Find where the given text appears and provide that cell's center as [X, Y] coordinate. 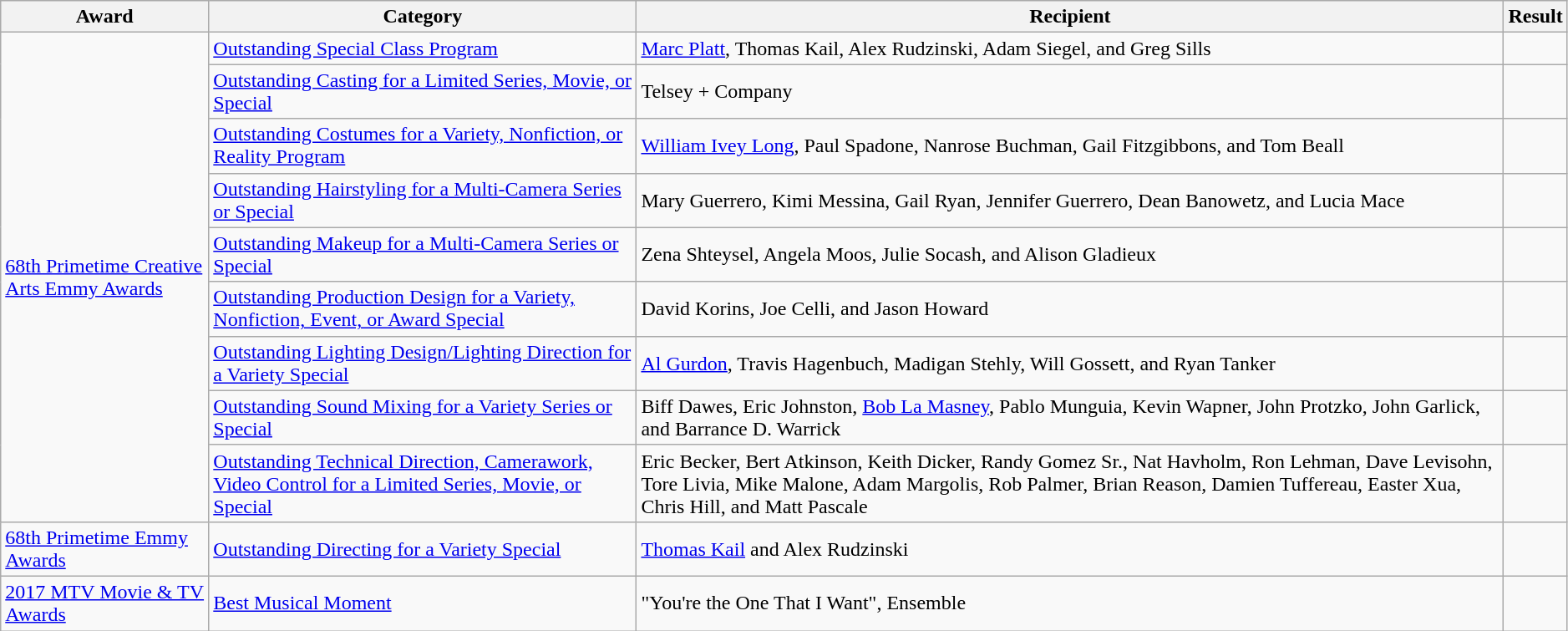
William Ivey Long, Paul Spadone, Nanrose Buchman, Gail Fitzgibbons, and Tom Beall [1070, 145]
Outstanding Technical Direction, Camerawork, Video Control for a Limited Series, Movie, or Special [423, 483]
Outstanding Casting for a Limited Series, Movie, or Special [423, 92]
Outstanding Sound Mixing for a Variety Series or Special [423, 418]
Al Gurdon, Travis Hagenbuch, Madigan Stehly, Will Gossett, and Ryan Tanker [1070, 363]
"You're the One That I Want", Ensemble [1070, 603]
Thomas Kail and Alex Rudzinski [1070, 548]
2017 MTV Movie & TV Awards [105, 603]
Outstanding Production Design for a Variety, Nonfiction, Event, or Award Special [423, 309]
Telsey + Company [1070, 92]
Category [423, 17]
Outstanding Directing for a Variety Special [423, 548]
Mary Guerrero, Kimi Messina, Gail Ryan, Jennifer Guerrero, Dean Banowetz, and Lucia Mace [1070, 201]
Recipient [1070, 17]
Biff Dawes, Eric Johnston, Bob La Masney, Pablo Munguia, Kevin Wapner, John Protzko, John Garlick, and Barrance D. Warrick [1070, 418]
Outstanding Costumes for a Variety, Nonfiction, or Reality Program [423, 145]
Outstanding Hairstyling for a Multi-Camera Series or Special [423, 201]
Result [1535, 17]
Best Musical Moment [423, 603]
Zena Shteysel, Angela Moos, Julie Socash, and Alison Gladieux [1070, 254]
Outstanding Lighting Design/Lighting Direction for a Variety Special [423, 363]
Award [105, 17]
Marc Platt, Thomas Kail, Alex Rudzinski, Adam Siegel, and Greg Sills [1070, 48]
68th Primetime Emmy Awards [105, 548]
Outstanding Special Class Program [423, 48]
David Korins, Joe Celli, and Jason Howard [1070, 309]
68th Primetime Creative Arts Emmy Awards [105, 277]
Outstanding Makeup for a Multi-Camera Series or Special [423, 254]
